From the cell containing the given text, extract its center point as [X, Y] coordinate. 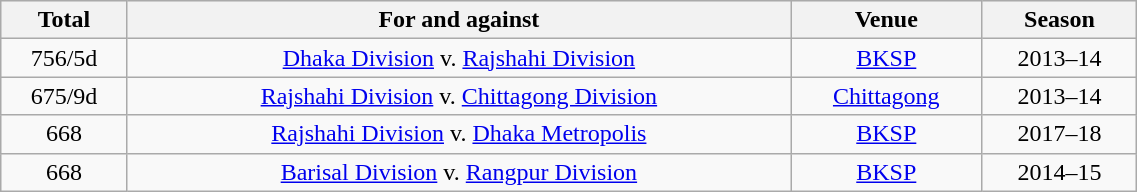
2014–15 [1060, 172]
For and against [458, 20]
Venue [886, 20]
675/9d [64, 96]
Barisal Division v. Rangpur Division [458, 172]
Rajshahi Division v. Chittagong Division [458, 96]
Rajshahi Division v. Dhaka Metropolis [458, 134]
756/5d [64, 58]
2017–18 [1060, 134]
Total [64, 20]
Season [1060, 20]
Chittagong [886, 96]
Dhaka Division v. Rajshahi Division [458, 58]
